Detect which cell encompasses the target text, then output its [x, y] center coordinate. 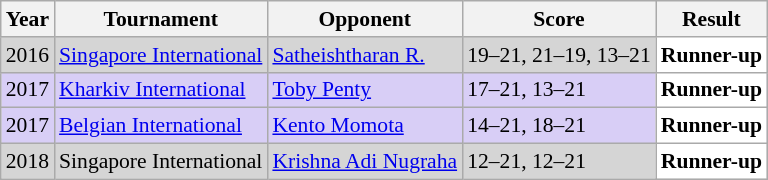
19–21, 21–19, 13–21 [559, 55]
Tournament [160, 19]
Opponent [364, 19]
12–21, 12–21 [559, 162]
Kento Momota [364, 126]
Year [28, 19]
Satheishtharan R. [364, 55]
14–21, 18–21 [559, 126]
2016 [28, 55]
2018 [28, 162]
Kharkiv International [160, 90]
Krishna Adi Nugraha [364, 162]
Result [712, 19]
Toby Penty [364, 90]
Belgian International [160, 126]
Score [559, 19]
17–21, 13–21 [559, 90]
